For the text-containing cell, return its midpoint in [X, Y] coordinate format. 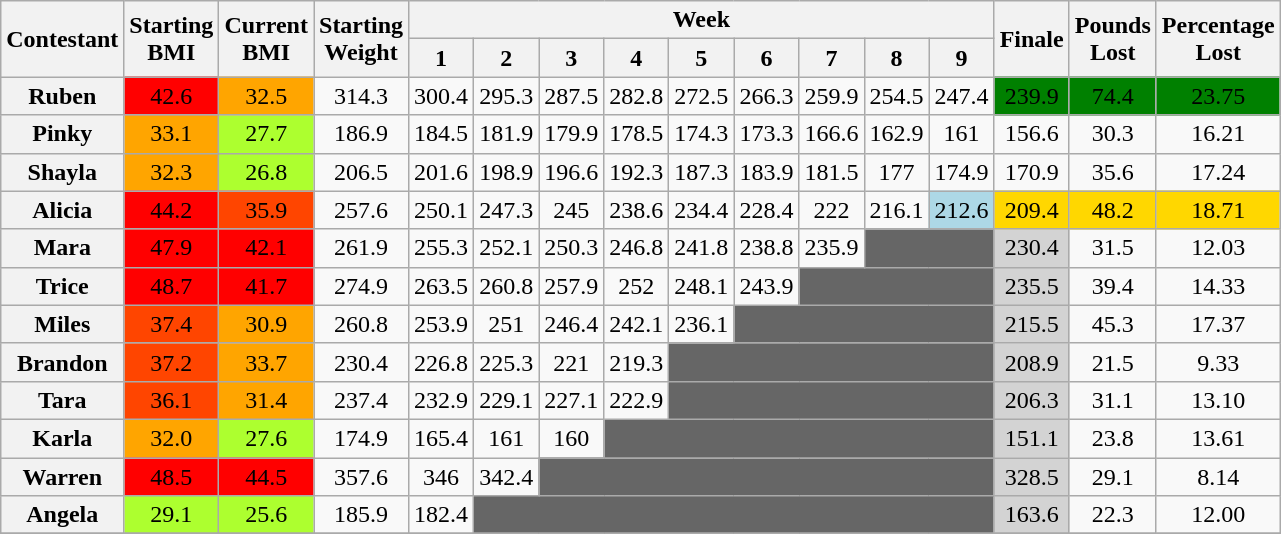
23.8 [1112, 438]
166.6 [832, 134]
13.10 [1218, 400]
3 [572, 58]
30.3 [1112, 134]
21.5 [1112, 362]
221 [572, 362]
PercentageLost [1218, 39]
163.6 [1032, 515]
Brandon [62, 362]
Angela [62, 515]
192.3 [636, 172]
255.3 [442, 248]
CurrentBMI [266, 39]
206.3 [1032, 400]
42.1 [266, 248]
48.2 [1112, 210]
184.5 [442, 134]
14.33 [1218, 286]
27.6 [266, 438]
239.9 [1032, 96]
32.5 [266, 96]
181.5 [832, 172]
209.4 [1032, 210]
226.8 [442, 362]
179.9 [572, 134]
215.5 [1032, 324]
241.8 [702, 248]
74.4 [1112, 96]
2 [506, 58]
48.5 [172, 477]
Alicia [62, 210]
44.2 [172, 210]
27.7 [266, 134]
39.4 [1112, 286]
232.9 [442, 400]
357.6 [362, 477]
17.37 [1218, 324]
252.1 [506, 248]
9 [962, 58]
183.9 [766, 172]
Finale [1032, 39]
162.9 [896, 134]
45.3 [1112, 324]
170.9 [1032, 172]
174.3 [702, 134]
33.7 [266, 362]
31.4 [266, 400]
25.6 [266, 515]
32.0 [172, 438]
12.00 [1218, 515]
9.33 [1218, 362]
198.9 [506, 172]
StartingWeight [362, 39]
177 [896, 172]
222 [832, 210]
Warren [62, 477]
42.6 [172, 96]
274.9 [362, 286]
48.7 [172, 286]
Mara [62, 248]
346 [442, 477]
187.3 [702, 172]
222.9 [636, 400]
196.6 [572, 172]
206.5 [362, 172]
Week [702, 20]
16.21 [1218, 134]
32.3 [172, 172]
248.1 [702, 286]
151.1 [1032, 438]
342.4 [506, 477]
252 [636, 286]
Tara [62, 400]
12.03 [1218, 248]
5 [702, 58]
156.6 [1032, 134]
238.8 [766, 248]
36.1 [172, 400]
229.1 [506, 400]
41.7 [266, 286]
250.3 [572, 248]
238.6 [636, 210]
1 [442, 58]
328.5 [1032, 477]
182.4 [442, 515]
37.2 [172, 362]
37.4 [172, 324]
287.5 [572, 96]
13.61 [1218, 438]
228.4 [766, 210]
StartingBMI [172, 39]
Karla [62, 438]
31.1 [1112, 400]
165.4 [442, 438]
4 [636, 58]
245 [572, 210]
Contestant [62, 39]
Ruben [62, 96]
235.5 [1032, 286]
242.1 [636, 324]
178.5 [636, 134]
7 [832, 58]
254.5 [896, 96]
261.9 [362, 248]
247.4 [962, 96]
35.6 [1112, 172]
30.9 [266, 324]
186.9 [362, 134]
23.75 [1218, 96]
235.9 [832, 248]
35.9 [266, 210]
259.9 [832, 96]
257.6 [362, 210]
212.6 [962, 210]
26.8 [266, 172]
234.4 [702, 210]
263.5 [442, 286]
8.14 [1218, 477]
17.24 [1218, 172]
282.8 [636, 96]
251 [506, 324]
237.4 [362, 400]
272.5 [702, 96]
173.3 [766, 134]
22.3 [1112, 515]
6 [766, 58]
216.1 [896, 210]
Trice [62, 286]
44.5 [266, 477]
Pinky [62, 134]
314.3 [362, 96]
219.3 [636, 362]
PoundsLost [1112, 39]
18.71 [1218, 210]
Shayla [62, 172]
300.4 [442, 96]
31.5 [1112, 248]
33.1 [172, 134]
8 [896, 58]
181.9 [506, 134]
227.1 [572, 400]
295.3 [506, 96]
246.8 [636, 248]
201.6 [442, 172]
47.9 [172, 248]
236.1 [702, 324]
253.9 [442, 324]
243.9 [766, 286]
247.3 [506, 210]
208.9 [1032, 362]
185.9 [362, 515]
266.3 [766, 96]
160 [572, 438]
225.3 [506, 362]
250.1 [442, 210]
257.9 [572, 286]
Miles [62, 324]
246.4 [572, 324]
